Return (X, Y) of the center of cell containing provided text 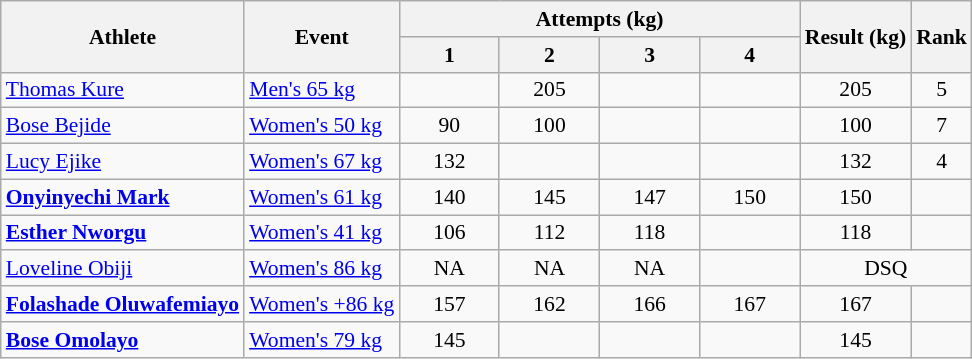
90 (449, 126)
Attempts (kg) (599, 19)
166 (650, 304)
Women's 61 kg (322, 197)
Rank (942, 36)
Folashade Oluwafemiayo (122, 304)
Women's 86 kg (322, 269)
Women's +86 kg (322, 304)
147 (650, 197)
Loveline Obiji (122, 269)
DSQ (886, 269)
Athlete (122, 36)
2 (549, 55)
Bose Bejide (122, 126)
Result (kg) (856, 36)
Bose Omolayo (122, 340)
Men's 65 kg (322, 90)
Event (322, 36)
5 (942, 90)
157 (449, 304)
140 (449, 197)
Onyinyechi Mark (122, 197)
3 (650, 55)
Esther Nworgu (122, 233)
162 (549, 304)
112 (549, 233)
Women's 41 kg (322, 233)
7 (942, 126)
Women's 50 kg (322, 126)
Women's 67 kg (322, 162)
Lucy Ejike (122, 162)
1 (449, 55)
Thomas Kure (122, 90)
Women's 79 kg (322, 340)
106 (449, 233)
